Return (x, y) of the center of cell containing provided text 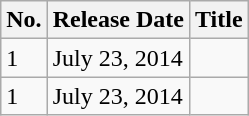
Release Date (118, 20)
Title (218, 20)
No. (24, 20)
